Scan for the cell matching the given text and deliver its (x, y) coordinate at center. 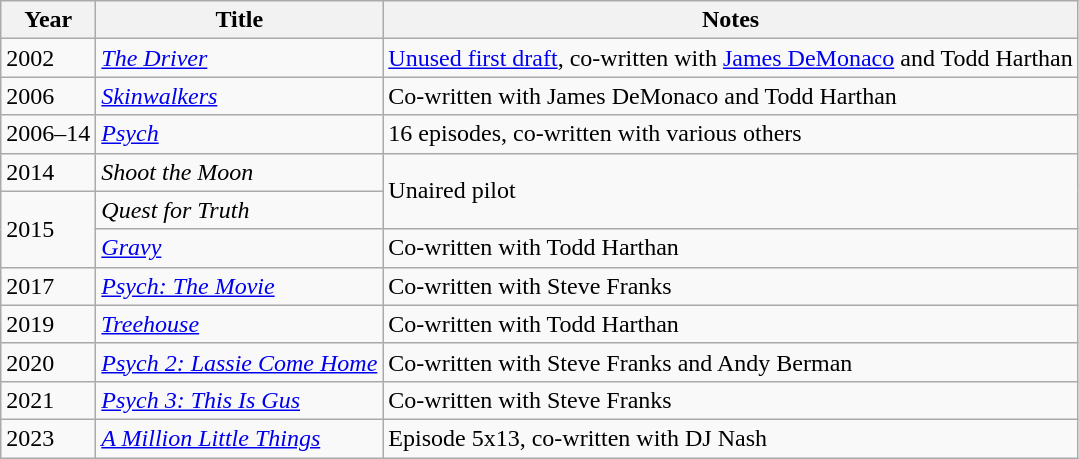
2014 (48, 172)
Skinwalkers (240, 96)
Unused first draft, co-written with James DeMonaco and Todd Harthan (730, 58)
Co-written with Steve Franks and Andy Berman (730, 362)
Psych 2: Lassie Come Home (240, 362)
Psych 3: This Is Gus (240, 400)
2019 (48, 324)
A Million Little Things (240, 438)
2020 (48, 362)
2006 (48, 96)
The Driver (240, 58)
Shoot the Moon (240, 172)
Year (48, 20)
Co-written with James DeMonaco and Todd Harthan (730, 96)
16 episodes, co-written with various others (730, 134)
2002 (48, 58)
Gravy (240, 248)
Psych: The Movie (240, 286)
2015 (48, 229)
Unaired pilot (730, 191)
2021 (48, 400)
2017 (48, 286)
Episode 5x13, co-written with DJ Nash (730, 438)
Title (240, 20)
Notes (730, 20)
Quest for Truth (240, 210)
Psych (240, 134)
Treehouse (240, 324)
2023 (48, 438)
2006–14 (48, 134)
